Detect which cell encompasses the target text, then output its (X, Y) center coordinate. 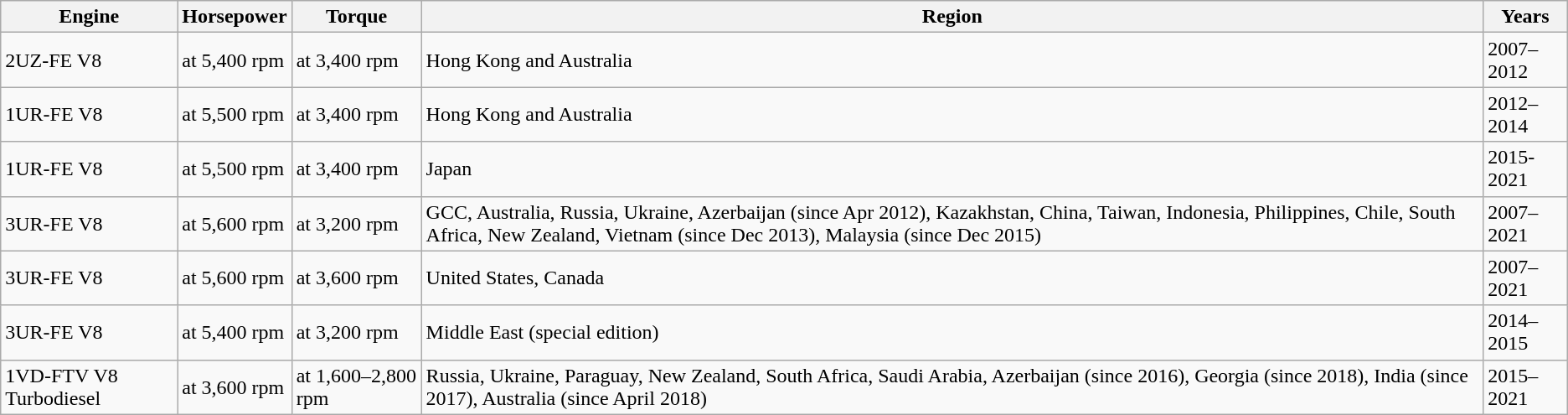
2012–2014 (1526, 114)
Middle East (special edition) (952, 332)
United States, Canada (952, 278)
Torque (357, 17)
Region (952, 17)
at 1,600–2,800 rpm (357, 387)
2UZ-FE V8 (89, 60)
2007–2012 (1526, 60)
1VD-FTV V8 Turbodiesel (89, 387)
Japan (952, 169)
Horsepower (235, 17)
Engine (89, 17)
2015-2021 (1526, 169)
2015–2021 (1526, 387)
2014–2015 (1526, 332)
Years (1526, 17)
